Output the (X, Y) coordinate of the center of the cell containing the given text.  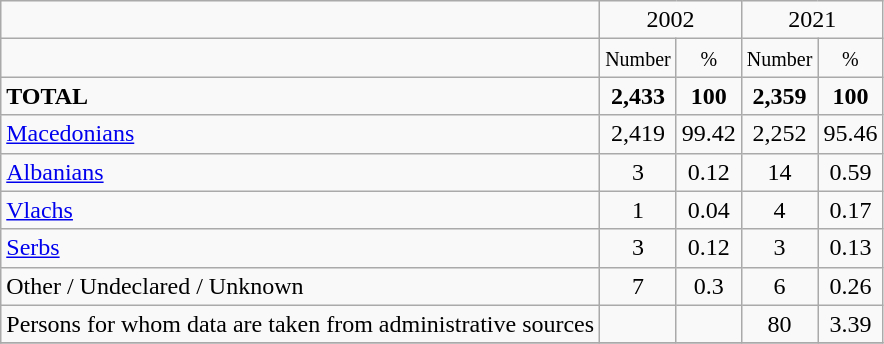
2,359 (780, 96)
95.46 (850, 134)
3.39 (850, 324)
0.3 (708, 286)
0.17 (850, 210)
6 (780, 286)
4 (780, 210)
80 (780, 324)
Serbs (300, 248)
99.42 (708, 134)
2002 (671, 20)
Albanians (300, 172)
7 (638, 286)
2,252 (780, 134)
TOTAL (300, 96)
Macedonians (300, 134)
2,419 (638, 134)
Persons for whom data are taken from administrative sources (300, 324)
14 (780, 172)
0.13 (850, 248)
0.26 (850, 286)
2021 (812, 20)
Vlachs (300, 210)
0.59 (850, 172)
Other / Undeclared / Unknown (300, 286)
2,433 (638, 96)
1 (638, 210)
0.04 (708, 210)
